Extract the (X, Y) coordinate from the center of the cell holding the provided text.  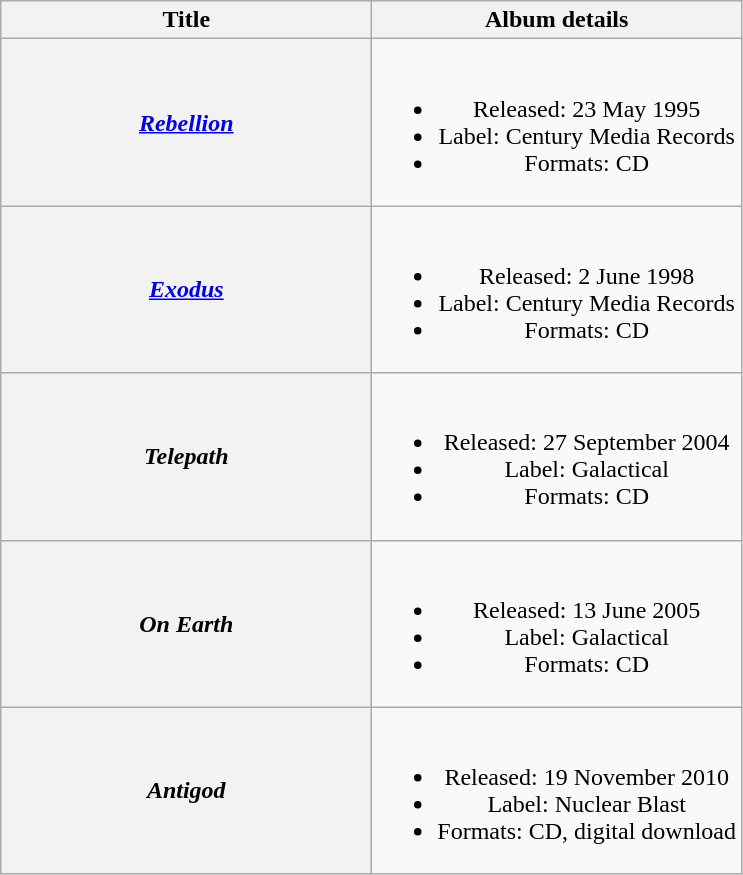
Released: 27 September 2004Label: GalacticalFormats: CD (557, 456)
Released: 19 November 2010Label: Nuclear BlastFormats: CD, digital download (557, 790)
Title (186, 20)
Released: 23 May 1995Label: Century Media RecordsFormats: CD (557, 122)
Telepath (186, 456)
On Earth (186, 624)
Released: 2 June 1998Label: Century Media RecordsFormats: CD (557, 290)
Rebellion (186, 122)
Released: 13 June 2005Label: GalacticalFormats: CD (557, 624)
Album details (557, 20)
Exodus (186, 290)
Antigod (186, 790)
